Determine the [x, y] coordinate at the center of the cell enclosing the given text.  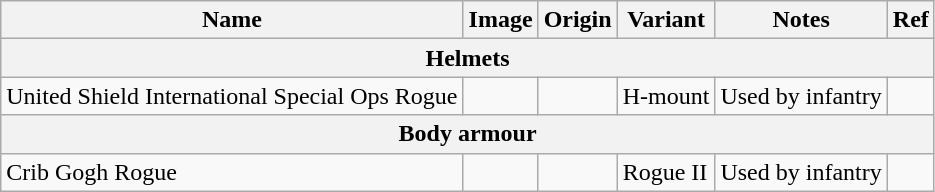
Variant [666, 20]
Notes [801, 20]
United Shield International Special Ops Rogue [232, 96]
Helmets [468, 58]
Name [232, 20]
Crib Gogh Rogue [232, 172]
Body armour [468, 134]
Rogue II [666, 172]
H-mount [666, 96]
Image [500, 20]
Ref [910, 20]
Origin [578, 20]
